Detect which cell encompasses the target text, then output its (X, Y) center coordinate. 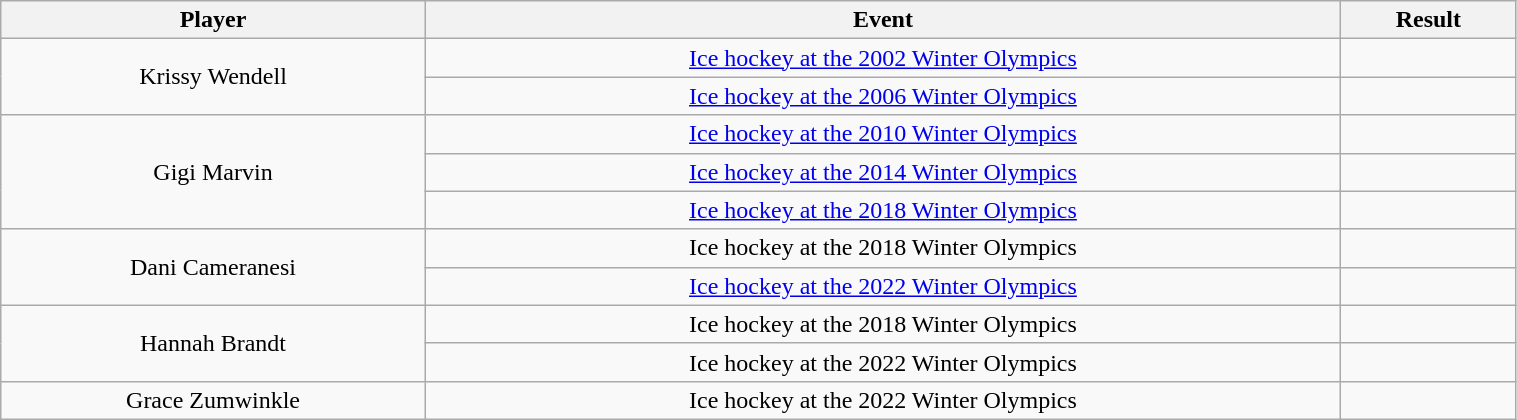
Gigi Marvin (214, 172)
Ice hockey at the 2010 Winter Olympics (882, 134)
Ice hockey at the 2002 Winter Olympics (882, 58)
Player (214, 20)
Hannah Brandt (214, 343)
Event (882, 20)
Dani Cameranesi (214, 267)
Grace Zumwinkle (214, 400)
Result (1428, 20)
Krissy Wendell (214, 77)
Ice hockey at the 2006 Winter Olympics (882, 96)
Ice hockey at the 2014 Winter Olympics (882, 172)
